From the cell containing the given text, extract its center point as (x, y) coordinate. 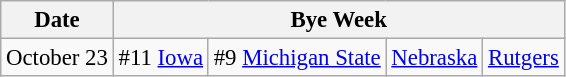
#11 Iowa (160, 58)
Bye Week (338, 20)
Date (57, 20)
October 23 (57, 58)
Nebraska (434, 58)
#9 Michigan State (297, 58)
Rutgers (524, 58)
